Find where the given text appears and provide that cell's center as (x, y) coordinate. 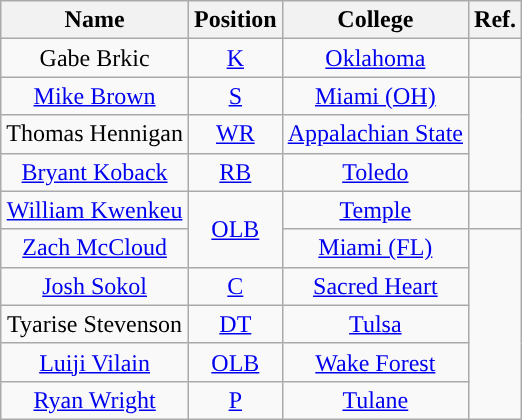
William Kwenkeu (95, 210)
Tyarise Stevenson (95, 324)
College (375, 20)
Sacred Heart (375, 286)
Tulane (375, 400)
Appalachian State (375, 134)
C (235, 286)
Bryant Koback (95, 172)
P (235, 400)
Zach McCloud (95, 248)
Wake Forest (375, 362)
Position (235, 20)
Josh Sokol (95, 286)
Miami (OH) (375, 96)
S (235, 96)
Luiji Vilain (95, 362)
Toledo (375, 172)
Ref. (496, 20)
Temple (375, 210)
Miami (FL) (375, 248)
DT (235, 324)
K (235, 58)
RB (235, 172)
Thomas Hennigan (95, 134)
Oklahoma (375, 58)
WR (235, 134)
Tulsa (375, 324)
Mike Brown (95, 96)
Gabe Brkic (95, 58)
Ryan Wright (95, 400)
Name (95, 20)
